Search for the cell housing the specified text and yield its [X, Y] center coordinate. 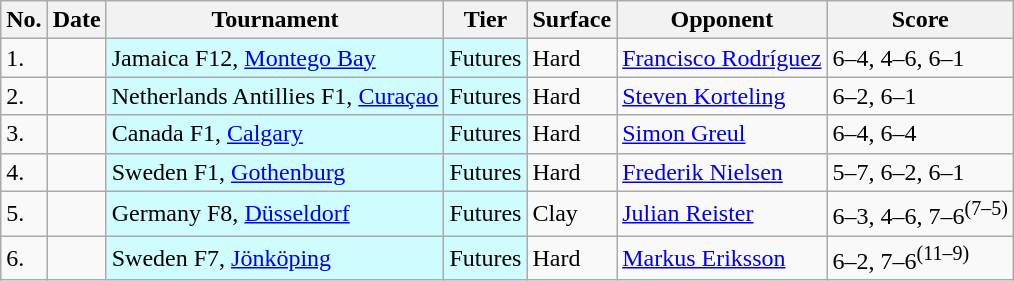
Canada F1, Calgary [275, 134]
Simon Greul [722, 134]
Clay [572, 214]
6–4, 4–6, 6–1 [920, 58]
6–2, 6–1 [920, 96]
No. [24, 20]
6–4, 6–4 [920, 134]
5. [24, 214]
Steven Korteling [722, 96]
Jamaica F12, Montego Bay [275, 58]
Julian Reister [722, 214]
Surface [572, 20]
6–3, 4–6, 7–6(7–5) [920, 214]
Score [920, 20]
6–2, 7–6(11–9) [920, 258]
3. [24, 134]
Markus Eriksson [722, 258]
2. [24, 96]
Sweden F7, Jönköping [275, 258]
Netherlands Antillies F1, Curaçao [275, 96]
6. [24, 258]
Sweden F1, Gothenburg [275, 172]
Francisco Rodríguez [722, 58]
Date [76, 20]
1. [24, 58]
Opponent [722, 20]
Frederik Nielsen [722, 172]
Tournament [275, 20]
4. [24, 172]
Germany F8, Düsseldorf [275, 214]
5–7, 6–2, 6–1 [920, 172]
Tier [486, 20]
